For the text-containing cell, return its midpoint in [X, Y] coordinate format. 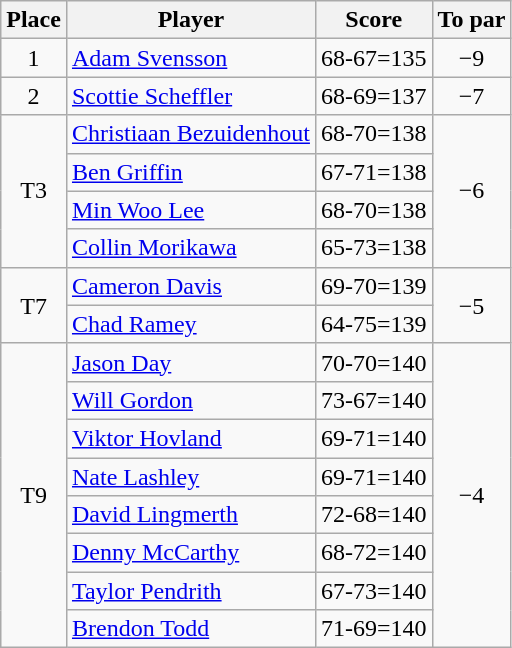
T9 [34, 495]
68-67=135 [374, 58]
David Lingmerth [190, 515]
67-73=140 [374, 591]
Ben Griffin [190, 172]
68-69=137 [374, 96]
Denny McCarthy [190, 553]
−4 [472, 495]
69-70=139 [374, 286]
T3 [34, 191]
2 [34, 96]
64-75=139 [374, 324]
Place [34, 20]
Taylor Pendrith [190, 591]
73-67=140 [374, 400]
Player [190, 20]
Collin Morikawa [190, 248]
65-73=138 [374, 248]
Viktor Hovland [190, 438]
Nate Lashley [190, 477]
Scottie Scheffler [190, 96]
Christiaan Bezuidenhout [190, 134]
−6 [472, 191]
Chad Ramey [190, 324]
70-70=140 [374, 362]
−5 [472, 305]
−7 [472, 96]
Cameron Davis [190, 286]
1 [34, 58]
Adam Svensson [190, 58]
Jason Day [190, 362]
Brendon Todd [190, 629]
To par [472, 20]
T7 [34, 305]
67-71=138 [374, 172]
71-69=140 [374, 629]
Min Woo Lee [190, 210]
Will Gordon [190, 400]
72-68=140 [374, 515]
−9 [472, 58]
Score [374, 20]
68-72=140 [374, 553]
